From the cell containing the given text, extract its center point as [x, y] coordinate. 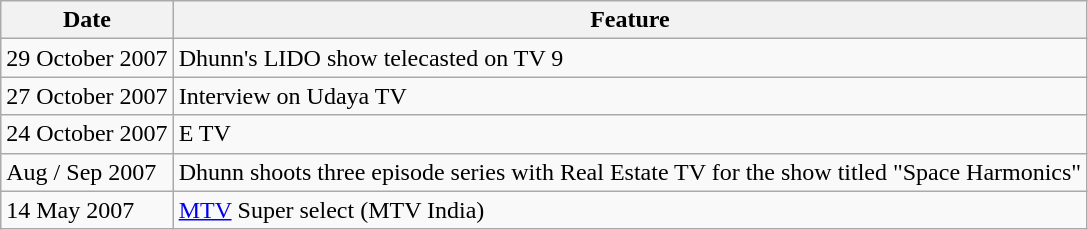
29 October 2007 [87, 58]
14 May 2007 [87, 210]
24 October 2007 [87, 134]
Interview on Udaya TV [630, 96]
E TV [630, 134]
Dhunn shoots three episode series with Real Estate TV for the show titled "Space Harmonics" [630, 172]
Feature [630, 20]
Dhunn's LIDO show telecasted on TV 9 [630, 58]
MTV Super select (MTV India) [630, 210]
Date [87, 20]
27 October 2007 [87, 96]
Aug / Sep 2007 [87, 172]
